Provide the (x, y) coordinate of the cell's center where the given text is located.  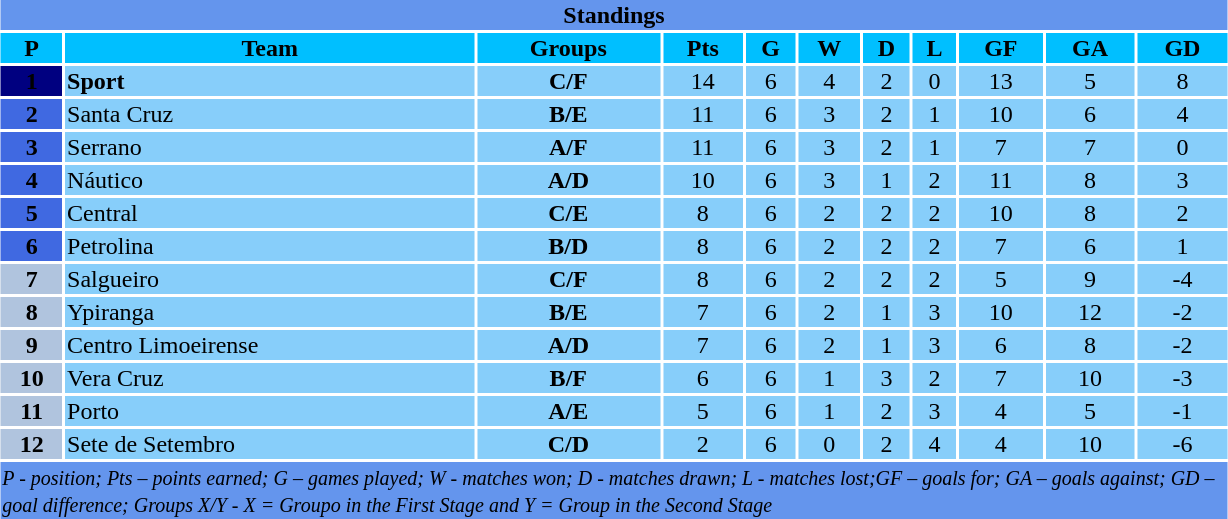
-3 (1183, 378)
Serrano (270, 147)
B/F (568, 378)
Petrolina (270, 246)
C/D (568, 444)
14 (703, 81)
GD (1183, 48)
Pts (703, 48)
Sete de Setembro (270, 444)
L (935, 48)
Porto (270, 411)
Team (270, 48)
GA (1090, 48)
Sport (270, 81)
-4 (1183, 279)
P (32, 48)
Santa Cruz (270, 114)
Central (270, 213)
Vera Cruz (270, 378)
W (829, 48)
D (886, 48)
A/E (568, 411)
Groups (568, 48)
Náutico (270, 180)
B/D (568, 246)
13 (1000, 81)
GF (1000, 48)
-6 (1183, 444)
C/E (568, 213)
A/F (568, 147)
Salgueiro (270, 279)
-1 (1183, 411)
Standings (614, 15)
Centro Limoeirense (270, 345)
G (771, 48)
Ypiranga (270, 312)
